Return the [X, Y] coordinate for the center point of the cell that contains the specified text.  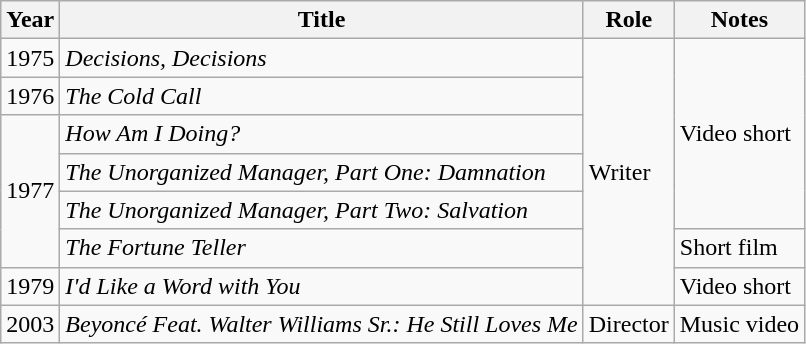
Writer [628, 172]
1979 [30, 286]
I'd Like a Word with You [322, 286]
1977 [30, 191]
2003 [30, 324]
The Cold Call [322, 96]
Role [628, 20]
The Unorganized Manager, Part One: Damnation [322, 172]
Title [322, 20]
Decisions, Decisions [322, 58]
Music video [739, 324]
Director [628, 324]
The Fortune Teller [322, 248]
Notes [739, 20]
1975 [30, 58]
1976 [30, 96]
Beyoncé Feat. Walter Williams Sr.: He Still Loves Me [322, 324]
Year [30, 20]
Short film [739, 248]
The Unorganized Manager, Part Two: Salvation [322, 210]
How Am I Doing? [322, 134]
